Capture the cell that displays the provided text and extract its (X, Y) central coordinate. 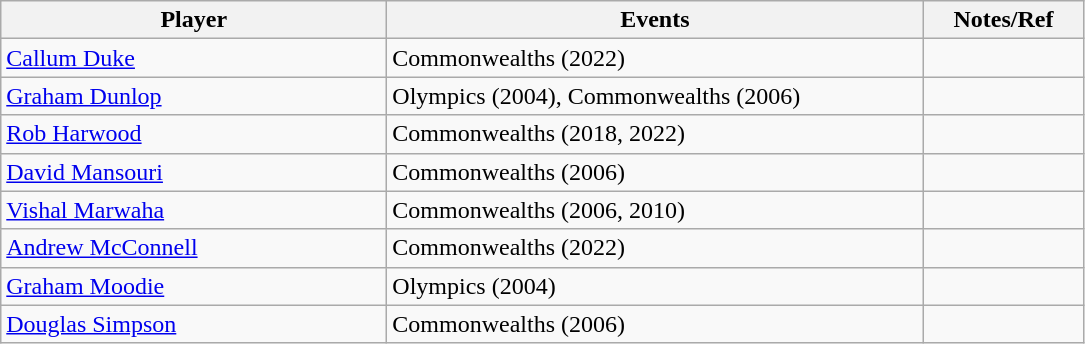
Callum Duke (194, 58)
Commonwealths (2018, 2022) (655, 134)
Commonwealths (2006, 2010) (655, 210)
Olympics (2004) (655, 286)
Douglas Simpson (194, 324)
Graham Moodie (194, 286)
Rob Harwood (194, 134)
Olympics (2004), Commonwealths (2006) (655, 96)
Player (194, 20)
Notes/Ref (1004, 20)
Andrew McConnell (194, 248)
Vishal Marwaha (194, 210)
Events (655, 20)
Graham Dunlop (194, 96)
David Mansouri (194, 172)
